Output the (X, Y) coordinate of the center of the cell containing the given text.  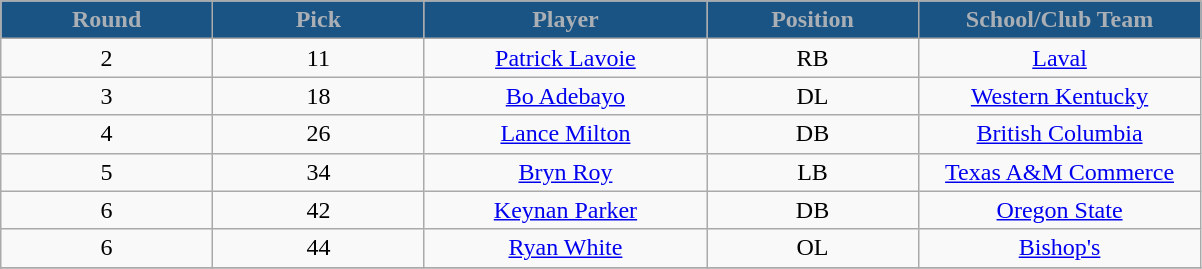
British Columbia (1059, 134)
Lance Milton (565, 134)
11 (319, 58)
2 (107, 58)
Keynan Parker (565, 210)
Bo Adebayo (565, 96)
Oregon State (1059, 210)
Bishop's (1059, 248)
Pick (319, 20)
Texas A&M Commerce (1059, 172)
DL (813, 96)
18 (319, 96)
OL (813, 248)
Round (107, 20)
3 (107, 96)
44 (319, 248)
RB (813, 58)
Western Kentucky (1059, 96)
Position (813, 20)
Laval (1059, 58)
Patrick Lavoie (565, 58)
26 (319, 134)
5 (107, 172)
Player (565, 20)
Ryan White (565, 248)
LB (813, 172)
42 (319, 210)
School/Club Team (1059, 20)
4 (107, 134)
34 (319, 172)
Bryn Roy (565, 172)
